From the cell containing the given text, extract its center point as [X, Y] coordinate. 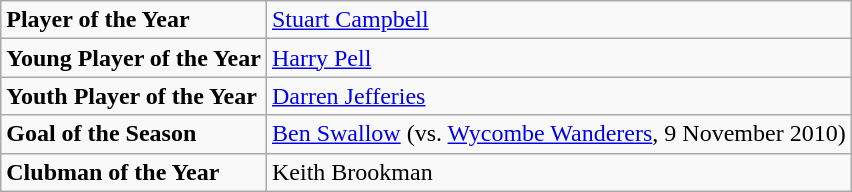
Player of the Year [134, 20]
Youth Player of the Year [134, 96]
Young Player of the Year [134, 58]
Keith Brookman [558, 172]
Goal of the Season [134, 134]
Clubman of the Year [134, 172]
Stuart Campbell [558, 20]
Harry Pell [558, 58]
Ben Swallow (vs. Wycombe Wanderers, 9 November 2010) [558, 134]
Darren Jefferies [558, 96]
